Provide the [X, Y] coordinate of the cell's center where the given text is located.  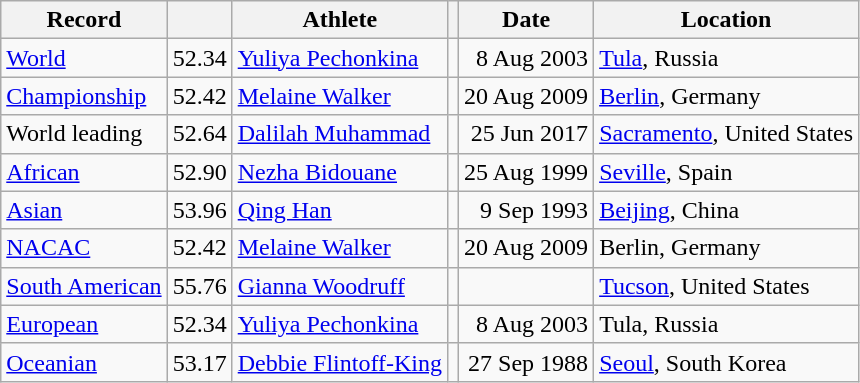
Championship [84, 96]
Record [84, 20]
Seville, Spain [726, 172]
World [84, 58]
25 Aug 1999 [526, 172]
Athlete [340, 20]
Nezha Bidouane [340, 172]
Oceanian [84, 362]
Qing Han [340, 210]
53.17 [200, 362]
NACAC [84, 248]
Dalilah Muhammad [340, 134]
Sacramento, United States [726, 134]
Tucson, United States [726, 286]
World leading [84, 134]
Asian [84, 210]
Beijing, China [726, 210]
55.76 [200, 286]
52.64 [200, 134]
27 Sep 1988 [526, 362]
Seoul, South Korea [726, 362]
Date [526, 20]
Debbie Flintoff-King [340, 362]
25 Jun 2017 [526, 134]
9 Sep 1993 [526, 210]
South American [84, 286]
European [84, 324]
Gianna Woodruff [340, 286]
53.96 [200, 210]
African [84, 172]
Location [726, 20]
52.90 [200, 172]
